Return [x, y] of the center of cell containing provided text 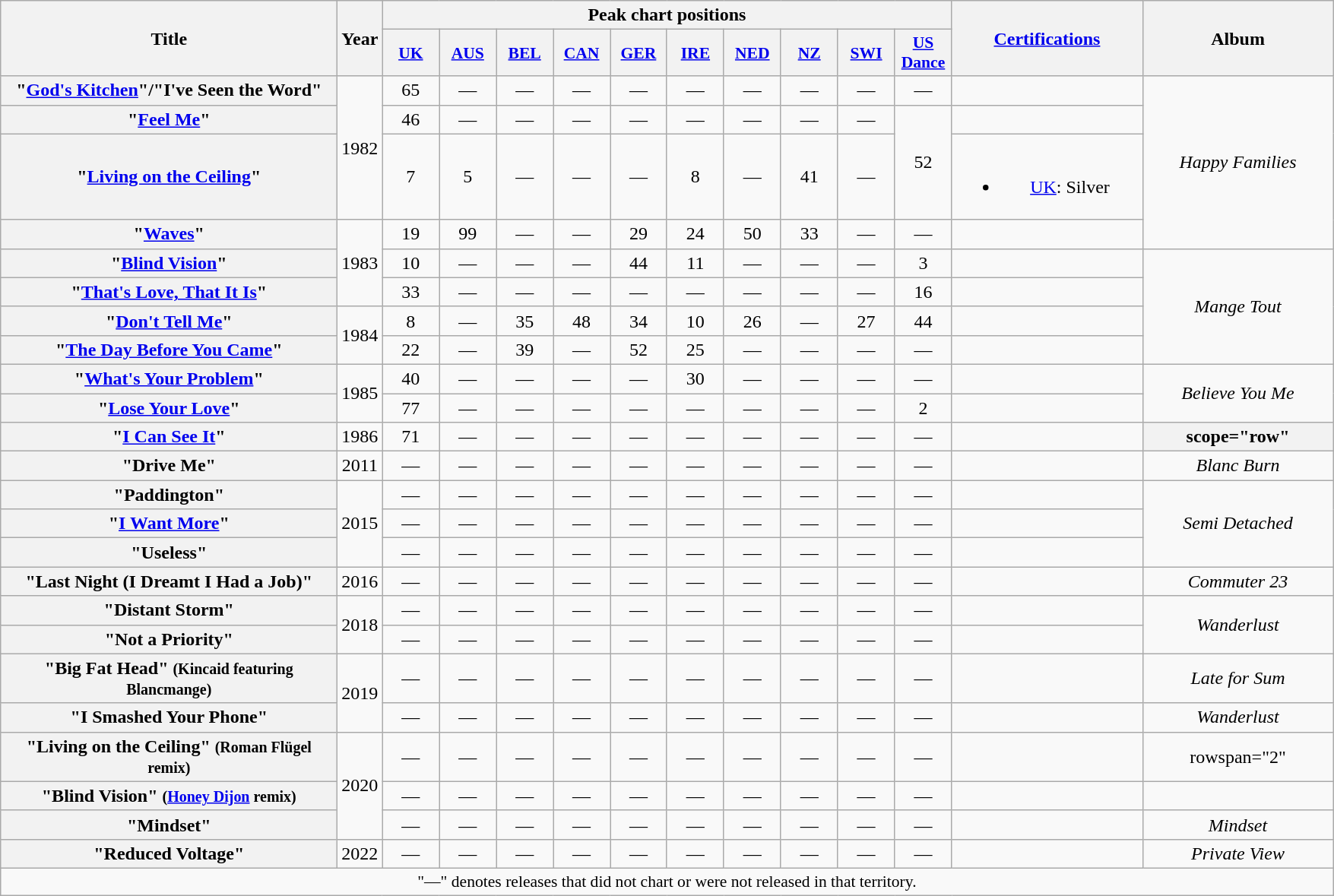
71 [410, 437]
2015 [360, 524]
77 [410, 408]
"Waves" [169, 234]
5 [468, 176]
3 [923, 263]
19 [410, 234]
Happy Families [1237, 163]
27 [867, 321]
AUS [468, 53]
1986 [360, 437]
"Lose Your Love" [169, 408]
16 [923, 292]
Certifications [1047, 38]
GER [638, 53]
scope="row" [1237, 437]
"Living on the Ceiling" [169, 176]
"I Can See It" [169, 437]
Mindset [1237, 825]
"The Day Before You Came" [169, 350]
41 [809, 176]
"Reduced Voltage" [169, 853]
40 [410, 378]
26 [753, 321]
Peak chart positions [667, 15]
7 [410, 176]
"Mindset" [169, 825]
65 [410, 90]
46 [410, 119]
99 [468, 234]
Blanc Burn [1237, 466]
SWI [867, 53]
2 [923, 408]
24 [695, 234]
Commuter 23 [1237, 581]
"Blind Vision" (Honey Dijon remix) [169, 796]
35 [524, 321]
1984 [360, 335]
"Big Fat Head" (Kincaid featuring Blancmange) [169, 678]
"Last Night (I Dreamt I Had a Job)" [169, 581]
Believe You Me [1237, 393]
IRE [695, 53]
NZ [809, 53]
UK: Silver [1047, 176]
Title [169, 38]
"God's Kitchen"/"I've Seen the Word" [169, 90]
"Living on the Ceiling" (Roman Flügel remix) [169, 757]
Private View [1237, 853]
BEL [524, 53]
US Dance [923, 53]
2020 [360, 786]
CAN [582, 53]
11 [695, 263]
1983 [360, 263]
1982 [360, 147]
1985 [360, 393]
UK [410, 53]
"I Smashed Your Phone" [169, 717]
Late for Sum [1237, 678]
2018 [360, 625]
rowspan="2" [1237, 757]
NED [753, 53]
"What's Your Problem" [169, 378]
22 [410, 350]
30 [695, 378]
50 [753, 234]
25 [695, 350]
"Not a Priority" [169, 639]
"I Want More" [169, 524]
"That's Love, That It Is" [169, 292]
2019 [360, 693]
2011 [360, 466]
29 [638, 234]
"Drive Me" [169, 466]
"Don't Tell Me" [169, 321]
"—" denotes releases that did not chart or were not released in that territory. [667, 882]
"Blind Vision" [169, 263]
Mange Tout [1237, 306]
"Paddington" [169, 495]
34 [638, 321]
Album [1237, 38]
39 [524, 350]
2022 [360, 853]
Year [360, 38]
Semi Detached [1237, 524]
2016 [360, 581]
"Useless" [169, 552]
"Distant Storm" [169, 610]
48 [582, 321]
"Feel Me" [169, 119]
